Extract the (x, y) coordinate from the center of the cell holding the provided text.  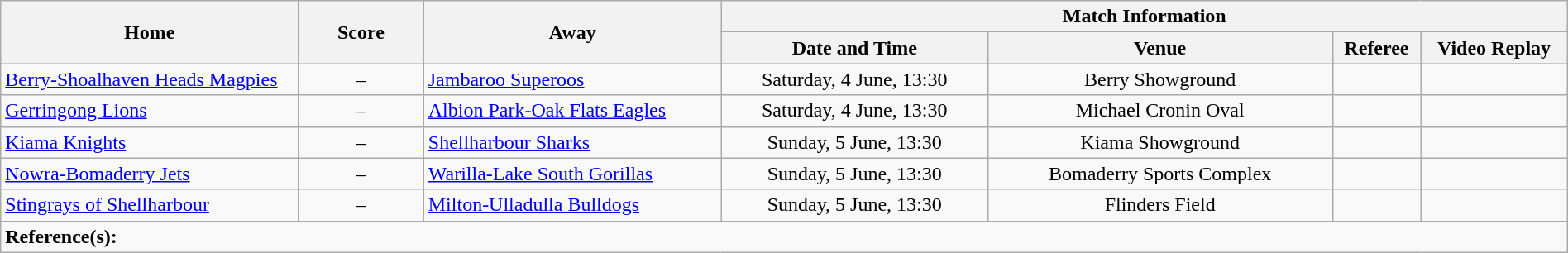
Berry Showground (1159, 79)
Match Information (1145, 17)
Date and Time (854, 48)
Warilla-Lake South Gorillas (572, 174)
Jambaroo Superoos (572, 79)
Bomaderry Sports Complex (1159, 174)
Shellharbour Sharks (572, 142)
Michael Cronin Oval (1159, 111)
Albion Park-Oak Flats Eagles (572, 111)
Away (572, 32)
Nowra-Bomaderry Jets (150, 174)
Flinders Field (1159, 205)
Kiama Knights (150, 142)
Milton-Ulladulla Bulldogs (572, 205)
Stingrays of Shellharbour (150, 205)
Referee (1376, 48)
Reference(s): (784, 236)
Score (361, 32)
Video Replay (1494, 48)
Home (150, 32)
Venue (1159, 48)
Gerringong Lions (150, 111)
Berry-Shoalhaven Heads Magpies (150, 79)
Kiama Showground (1159, 142)
